From the cell containing the given text, extract its center point as [X, Y] coordinate. 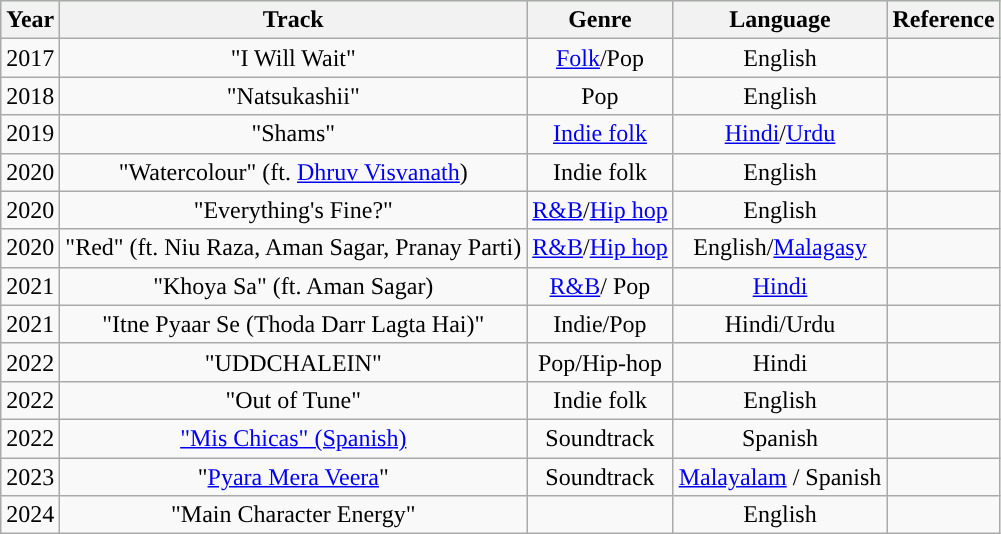
Folk/Pop [600, 58]
"Main Character Energy" [294, 515]
"Pyara Mera Veera" [294, 477]
"Shams" [294, 134]
Indie/Pop [600, 324]
Genre [600, 20]
"Out of Tune" [294, 400]
2018 [30, 96]
Pop/Hip-hop [600, 362]
English/Malagasy [780, 248]
"I Will Wait" [294, 58]
Malayalam / Spanish [780, 477]
"Everything's Fine?" [294, 210]
"Red" (ft. Niu Raza, Aman Sagar, Pranay Parti) [294, 248]
"Natsukashii" [294, 96]
Pop [600, 96]
"Watercolour" (ft. Dhruv Visvanath) [294, 172]
2024 [30, 515]
2019 [30, 134]
Year [30, 20]
2017 [30, 58]
R&B/ Pop [600, 286]
Language [780, 20]
"Khoya Sa" (ft. Aman Sagar) [294, 286]
"Mis Chicas" (Spanish) [294, 438]
Reference [944, 20]
2023 [30, 477]
Track [294, 20]
Spanish [780, 438]
"UDDCHALEIN" [294, 362]
"Itne Pyaar Se (Thoda Darr Lagta Hai)" [294, 324]
